Provide the (X, Y) coordinate of the cell's center where the given text is located.  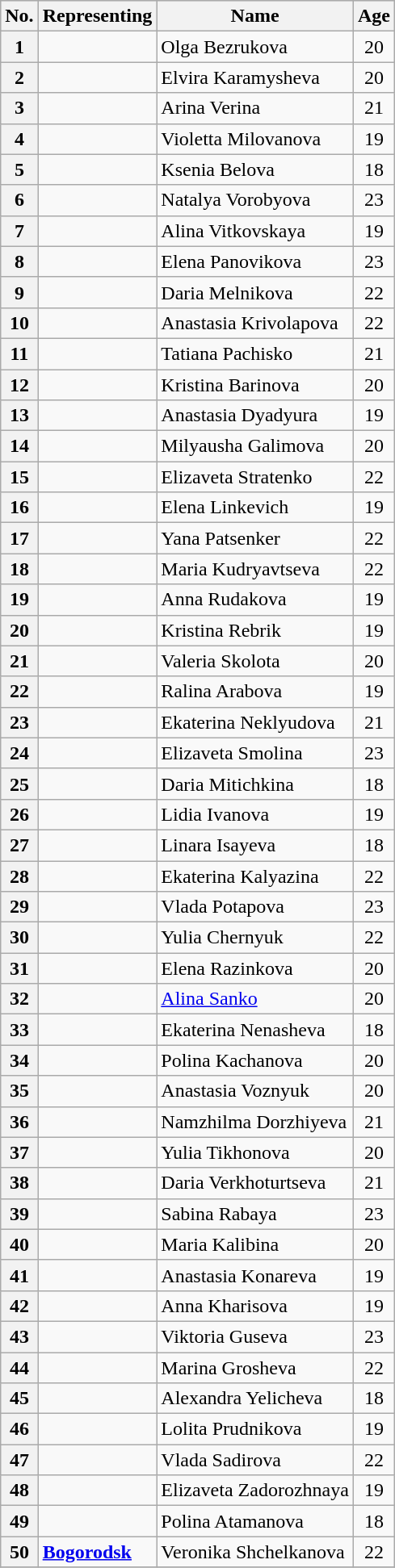
48 (19, 1491)
Elena Razinkova (255, 968)
5 (19, 169)
Elvira Karamysheva (255, 77)
11 (19, 353)
44 (19, 1368)
Anastasia Voznyuk (255, 1091)
4 (19, 139)
Veronika Shchelkanova (255, 1552)
Marina Grosheva (255, 1368)
Vlada Sadirova (255, 1460)
Elena Linkevich (255, 508)
27 (19, 845)
Elizaveta Zadorozhnaya (255, 1491)
7 (19, 231)
36 (19, 1122)
34 (19, 1060)
Kristina Barinova (255, 385)
28 (19, 876)
12 (19, 385)
49 (19, 1521)
Polina Kachanova (255, 1060)
8 (19, 261)
Elizaveta Smolina (255, 753)
41 (19, 1275)
Alexandra Yelicheva (255, 1399)
47 (19, 1460)
Bogorodsk (97, 1552)
Polina Atamanova (255, 1521)
13 (19, 416)
15 (19, 477)
Daria Melnikova (255, 292)
Namzhilma Dorzhiyeva (255, 1122)
Tatiana Pachisko (255, 353)
Lidia Ivanova (255, 814)
Age (373, 16)
9 (19, 292)
6 (19, 200)
Name (255, 16)
Yulia Chernyuk (255, 938)
16 (19, 508)
Olga Bezrukova (255, 47)
Yulia Tikhonova (255, 1152)
33 (19, 1030)
Alina Vitkovskaya (255, 231)
Representing (97, 16)
Anna Rudakova (255, 600)
3 (19, 108)
Arina Verina (255, 108)
Viktoria Guseva (255, 1336)
42 (19, 1306)
Violetta Milovanova (255, 139)
Ekaterina Kalyazina (255, 876)
26 (19, 814)
32 (19, 999)
Elizaveta Stratenko (255, 477)
Yana Patsenker (255, 538)
1 (19, 47)
Lolita Prudnikova (255, 1429)
Ralina Arabova (255, 692)
Vlada Potapova (255, 907)
Kristina Rebrik (255, 630)
30 (19, 938)
2 (19, 77)
50 (19, 1552)
Elena Panovikova (255, 261)
Linara Isayeva (255, 845)
38 (19, 1183)
Daria Mitichkina (255, 784)
46 (19, 1429)
Ekaterina Neklyudova (255, 722)
Anastasia Dyadyura (255, 416)
Ksenia Belova (255, 169)
35 (19, 1091)
Valeria Skolota (255, 661)
31 (19, 968)
40 (19, 1244)
Maria Kalibina (255, 1244)
Daria Verkhoturtseva (255, 1183)
Maria Kudryavtseva (255, 569)
Anastasia Konareva (255, 1275)
25 (19, 784)
Natalya Vorobyova (255, 200)
Sabina Rabaya (255, 1214)
43 (19, 1336)
24 (19, 753)
17 (19, 538)
No. (19, 16)
37 (19, 1152)
45 (19, 1399)
Ekaterina Nenasheva (255, 1030)
10 (19, 323)
Anastasia Krivolapova (255, 323)
Anna Kharisova (255, 1306)
Milyausha Galimova (255, 446)
39 (19, 1214)
14 (19, 446)
29 (19, 907)
Alina Sanko (255, 999)
